Scan for the cell matching the given text and deliver its [x, y] coordinate at center. 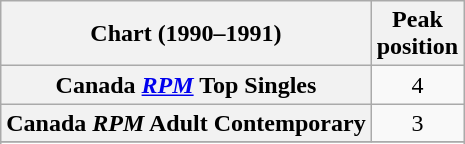
4 [417, 85]
Peakposition [417, 34]
3 [417, 123]
Chart (1990–1991) [186, 34]
Canada RPM Adult Contemporary [186, 123]
Canada RPM Top Singles [186, 85]
